Find where the given text appears and provide that cell's center as [X, Y] coordinate. 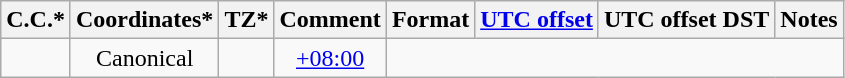
Format [430, 20]
Canonical [144, 58]
UTC offset [537, 20]
UTC offset DST [686, 20]
C.C.* [36, 20]
TZ* [246, 20]
Comment [330, 20]
Coordinates* [144, 20]
Notes [809, 20]
+08:00 [330, 58]
